Locate the cell with the specified text and output its (x, y) center coordinate. 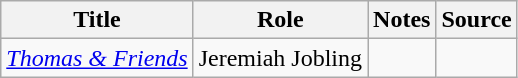
Thomas & Friends (97, 58)
Title (97, 20)
Source (476, 20)
Jeremiah Jobling (280, 58)
Role (280, 20)
Notes (402, 20)
